Determine the (x, y) coordinate at the center of the cell enclosing the given text.  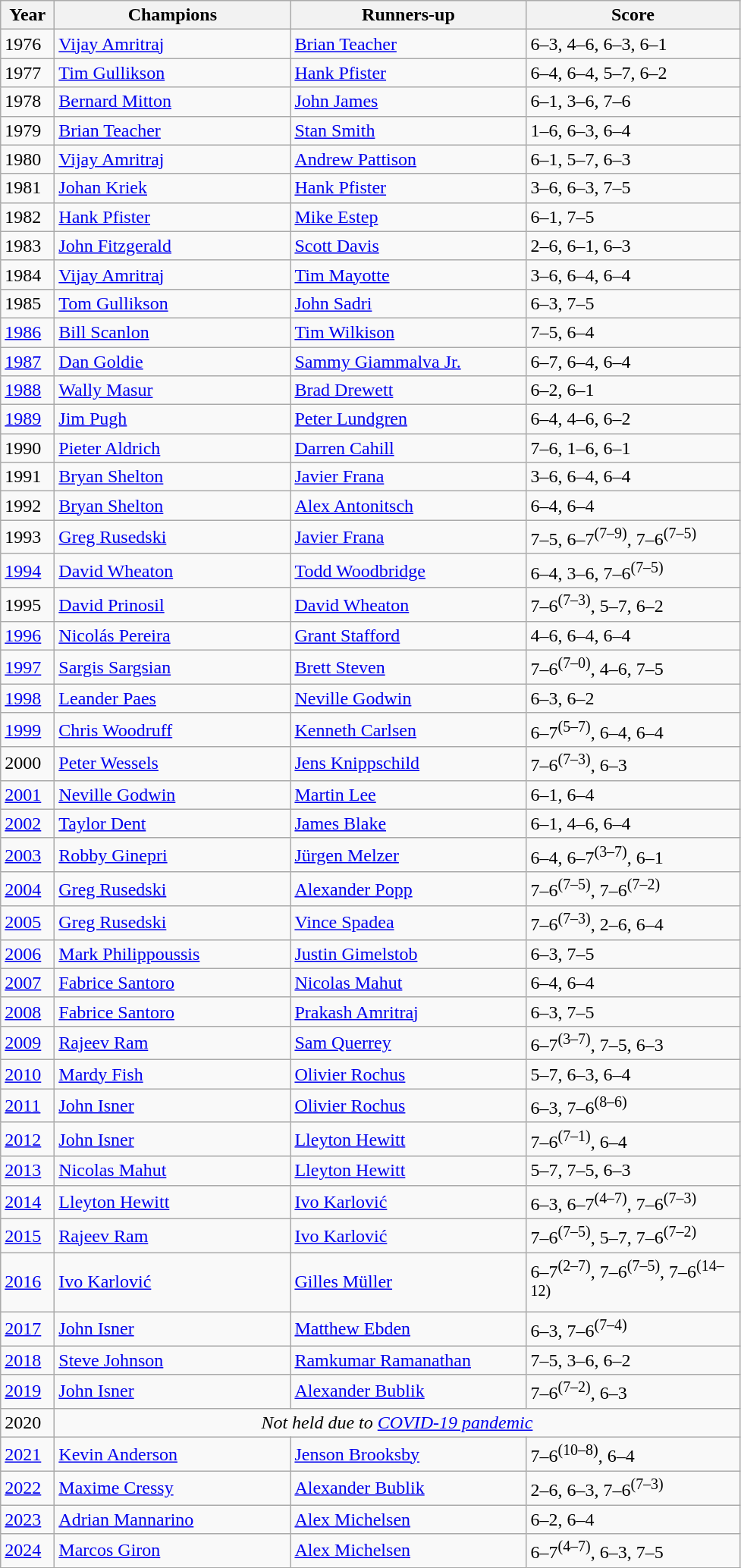
1977 (27, 73)
2006 (27, 954)
1993 (27, 537)
2013 (27, 1171)
Kenneth Carlsen (408, 729)
2017 (27, 1328)
Stan Smith (408, 130)
1981 (27, 188)
1997 (27, 667)
Score (633, 15)
1992 (27, 506)
Year (27, 15)
2001 (27, 795)
Andrew Pattison (408, 159)
2022 (27, 1488)
1991 (27, 477)
6–3, 7–6(7–4) (633, 1328)
6–3, 6–2 (633, 698)
Bernard Mitton (173, 102)
1978 (27, 102)
Jim Pugh (173, 419)
Peter Lundgren (408, 419)
Maxime Cressy (173, 1488)
Alexander Popp (408, 889)
1980 (27, 159)
2014 (27, 1203)
Sammy Giammalva Jr. (408, 362)
Mark Philippoussis (173, 954)
1990 (27, 448)
1996 (27, 636)
1988 (27, 390)
1995 (27, 605)
Steve Johnson (173, 1360)
Tim Mayotte (408, 274)
2016 (27, 1282)
Tim Gullikson (173, 73)
7–6(7–2), 6–3 (633, 1392)
2007 (27, 983)
Leander Paes (173, 698)
Alex Antonitsch (408, 506)
6–7(3–7), 7–5, 6–3 (633, 1043)
Tom Gullikson (173, 303)
5–7, 6–3, 6–4 (633, 1074)
7–6, 1–6, 6–1 (633, 448)
6–2, 6–1 (633, 390)
1986 (27, 332)
2018 (27, 1360)
John James (408, 102)
1979 (27, 130)
7–6(7–5), 7–6(7–2) (633, 889)
2004 (27, 889)
6–1, 6–4 (633, 795)
7–5, 6–4 (633, 332)
Martin Lee (408, 795)
Bill Scanlon (173, 332)
6–4, 4–6, 6–2 (633, 419)
Dan Goldie (173, 362)
Gilles Müller (408, 1282)
Jens Knippschild (408, 764)
1976 (27, 44)
Jenson Brooksby (408, 1454)
Not held due to COVID-19 pandemic (397, 1422)
Chris Woodruff (173, 729)
2002 (27, 823)
6–1, 7–5 (633, 217)
Marcos Giron (173, 1551)
Todd Woodbridge (408, 570)
1998 (27, 698)
7–5, 6–7(7–9), 7–6(7–5) (633, 537)
6–3, 4–6, 6–3, 6–1 (633, 44)
2005 (27, 924)
1–6, 6–3, 6–4 (633, 130)
1985 (27, 303)
2010 (27, 1074)
2011 (27, 1105)
John Sadri (408, 303)
2021 (27, 1454)
Brad Drewett (408, 390)
Nicolás Pereira (173, 636)
1994 (27, 570)
5–7, 7–5, 6–3 (633, 1171)
James Blake (408, 823)
6–7(5–7), 6–4, 6–4 (633, 729)
Adrian Mannarino (173, 1519)
6–4, 6–7(3–7), 6–1 (633, 855)
1983 (27, 246)
Robby Ginepri (173, 855)
7–6(10–8), 6–4 (633, 1454)
Wally Masur (173, 390)
Prakash Amritraj (408, 1011)
7–6(7–0), 4–6, 7–5 (633, 667)
2023 (27, 1519)
6–3, 7–6(8–6) (633, 1105)
6–2, 6–4 (633, 1519)
6–1, 3–6, 7–6 (633, 102)
7–6(7–3), 5–7, 6–2 (633, 605)
Vince Spadea (408, 924)
2009 (27, 1043)
Ramkumar Ramanathan (408, 1360)
7–6(7–3), 6–3 (633, 764)
6–4, 6–4, 5–7, 6–2 (633, 73)
1987 (27, 362)
Champions (173, 15)
Mardy Fish (173, 1074)
Scott Davis (408, 246)
1999 (27, 729)
2008 (27, 1011)
Johan Kriek (173, 188)
Sam Querrey (408, 1043)
2020 (27, 1422)
2015 (27, 1236)
2–6, 6–1, 6–3 (633, 246)
Taylor Dent (173, 823)
1989 (27, 419)
3–6, 6–3, 7–5 (633, 188)
Kevin Anderson (173, 1454)
1984 (27, 274)
2003 (27, 855)
Darren Cahill (408, 448)
Peter Wessels (173, 764)
7–6(7–3), 2–6, 6–4 (633, 924)
6–1, 5–7, 6–3 (633, 159)
4–6, 6–4, 6–4 (633, 636)
2019 (27, 1392)
2012 (27, 1139)
6–7(4–7), 6–3, 7–5 (633, 1551)
6–4, 3–6, 7–6(7–5) (633, 570)
John Fitzgerald (173, 246)
Runners-up (408, 15)
Grant Stafford (408, 636)
Sargis Sargsian (173, 667)
2–6, 6–3, 7–6(7–3) (633, 1488)
6–7, 6–4, 6–4 (633, 362)
Justin Gimelstob (408, 954)
7–5, 3–6, 6–2 (633, 1360)
6–3, 6–7(4–7), 7–6(7–3) (633, 1203)
6–7(2–7), 7–6(7–5), 7–6(14–12) (633, 1282)
2000 (27, 764)
1982 (27, 217)
Tim Wilkison (408, 332)
Pieter Aldrich (173, 448)
7–6(7–1), 6–4 (633, 1139)
2024 (27, 1551)
Mike Estep (408, 217)
David Prinosil (173, 605)
Matthew Ebden (408, 1328)
6–1, 4–6, 6–4 (633, 823)
Brett Steven (408, 667)
7–6(7–5), 5–7, 7–6(7–2) (633, 1236)
Jürgen Melzer (408, 855)
